Capture the cell that displays the provided text and extract its (x, y) central coordinate. 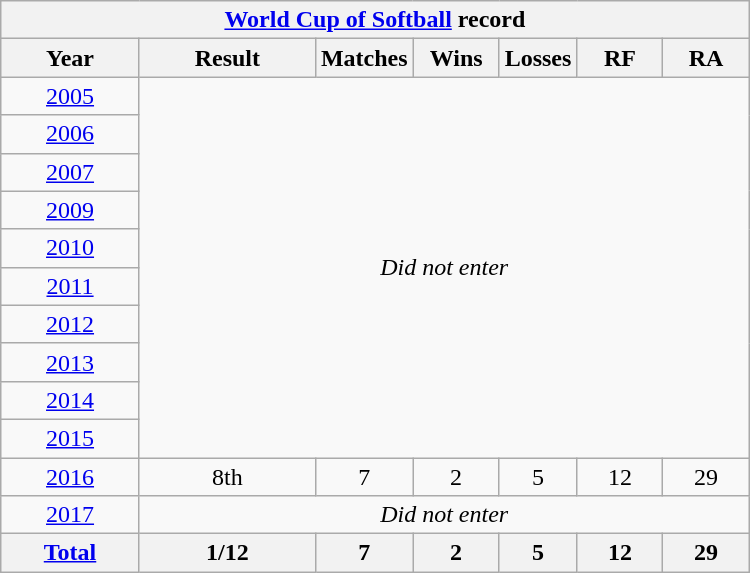
RF (620, 58)
2017 (70, 515)
World Cup of Softball record (375, 20)
2012 (70, 324)
RA (706, 58)
Total (70, 553)
2009 (70, 210)
2013 (70, 362)
2015 (70, 438)
2006 (70, 134)
Result (227, 58)
Matches (364, 58)
8th (227, 477)
2005 (70, 96)
1/12 (227, 553)
Losses (538, 58)
Year (70, 58)
2016 (70, 477)
Wins (456, 58)
2011 (70, 286)
2007 (70, 172)
2010 (70, 248)
2014 (70, 400)
